Return the [X, Y] coordinate for the center point of the cell that contains the specified text.  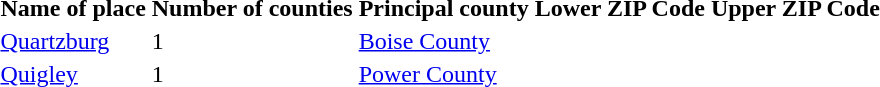
1 [252, 41]
Boise County [444, 41]
